For the text-containing cell, return its midpoint in (x, y) coordinate format. 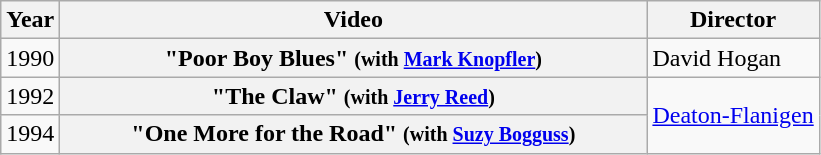
1992 (30, 96)
1990 (30, 58)
"The Claw" (with Jerry Reed) (354, 96)
Video (354, 20)
1994 (30, 134)
"Poor Boy Blues" (with Mark Knopfler) (354, 58)
David Hogan (733, 58)
Director (733, 20)
Year (30, 20)
Deaton-Flanigen (733, 115)
"One More for the Road" (with Suzy Bogguss) (354, 134)
